Detect which cell encompasses the target text, then output its (X, Y) center coordinate. 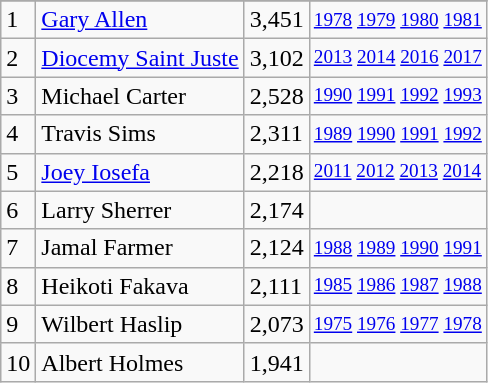
4 (18, 134)
6 (18, 210)
5 (18, 172)
3,102 (276, 58)
2,073 (276, 324)
2 (18, 58)
1 (18, 20)
1988 1989 1990 1991 (398, 248)
Jamal Farmer (140, 248)
9 (18, 324)
2,174 (276, 210)
2,311 (276, 134)
Wilbert Haslip (140, 324)
Gary Allen (140, 20)
2,218 (276, 172)
2011 2012 2013 2014 (398, 172)
Diocemy Saint Juste (140, 58)
1989 1990 1991 1992 (398, 134)
1978 1979 1980 1981 (398, 20)
3 (18, 96)
Larry Sherrer (140, 210)
1,941 (276, 362)
Heikoti Fakava (140, 286)
2,124 (276, 248)
Joey Iosefa (140, 172)
8 (18, 286)
2013 2014 2016 2017 (398, 58)
1985 1986 1987 1988 (398, 286)
1990 1991 1992 1993 (398, 96)
1975 1976 1977 1978 (398, 324)
Albert Holmes (140, 362)
2,528 (276, 96)
Michael Carter (140, 96)
Travis Sims (140, 134)
2,111 (276, 286)
3,451 (276, 20)
10 (18, 362)
7 (18, 248)
